Provide the (X, Y) coordinate of the cell's center where the given text is located.  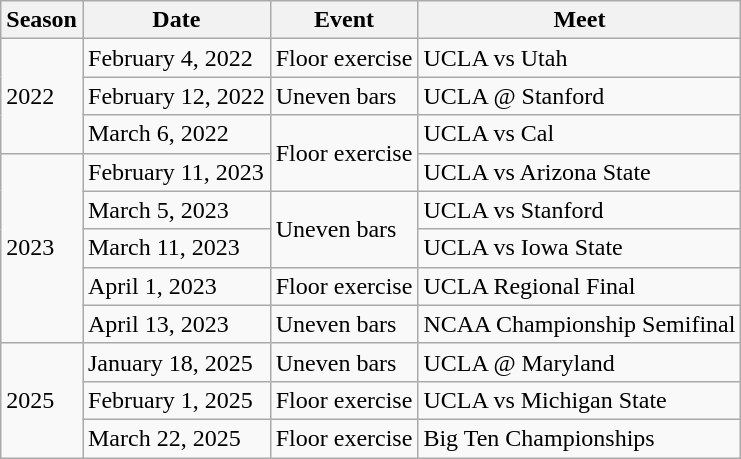
Event (344, 20)
January 18, 2025 (176, 362)
March 11, 2023 (176, 248)
April 13, 2023 (176, 324)
March 22, 2025 (176, 438)
2022 (42, 96)
Date (176, 20)
February 1, 2025 (176, 400)
2023 (42, 248)
UCLA @ Maryland (580, 362)
April 1, 2023 (176, 286)
UCLA vs Michigan State (580, 400)
UCLA vs Stanford (580, 210)
March 6, 2022 (176, 134)
UCLA vs Cal (580, 134)
UCLA Regional Final (580, 286)
Big Ten Championships (580, 438)
UCLA vs Utah (580, 58)
March 5, 2023 (176, 210)
UCLA vs Iowa State (580, 248)
Meet (580, 20)
UCLA vs Arizona State (580, 172)
UCLA @ Stanford (580, 96)
February 11, 2023 (176, 172)
Season (42, 20)
February 12, 2022 (176, 96)
NCAA Championship Semifinal (580, 324)
2025 (42, 400)
February 4, 2022 (176, 58)
